Search for the cell housing the specified text and yield its [X, Y] center coordinate. 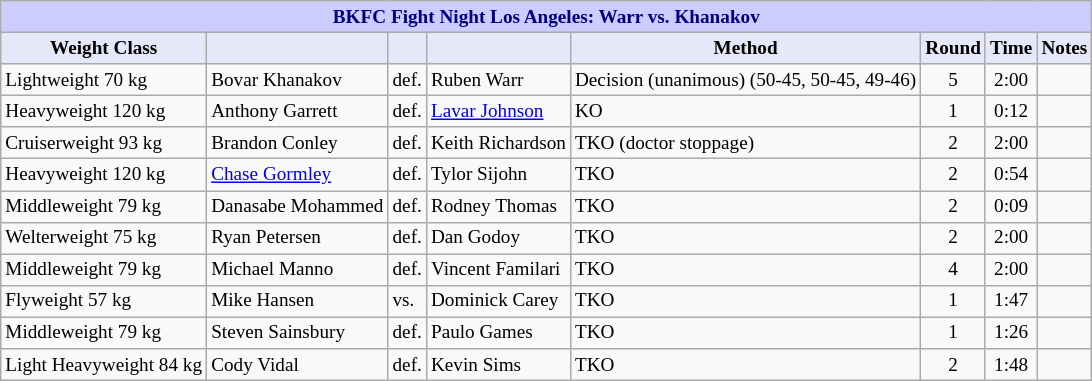
Ruben Warr [498, 80]
Paulo Games [498, 333]
TKO (doctor stoppage) [745, 143]
Anthony Garrett [298, 111]
Light Heavyweight 84 kg [104, 365]
Ryan Petersen [298, 238]
0:12 [1010, 111]
Lightweight 70 kg [104, 80]
Round [954, 48]
BKFC Fight Night Los Angeles: Warr vs. Khanakov [546, 17]
5 [954, 80]
Notes [1064, 48]
Lavar Johnson [498, 111]
Dominick Carey [498, 301]
Tylor Sijohn [498, 175]
Dan Godoy [498, 238]
Brandon Conley [298, 143]
1:26 [1010, 333]
Method [745, 48]
Michael Manno [298, 270]
Decision (unanimous) (50-45, 50-45, 49-46) [745, 80]
Danasabe Mohammed [298, 206]
Bovar Khanakov [298, 80]
0:09 [1010, 206]
Time [1010, 48]
4 [954, 270]
Rodney Thomas [498, 206]
Weight Class [104, 48]
Cruiserweight 93 kg [104, 143]
Welterweight 75 kg [104, 238]
1:47 [1010, 301]
Keith Richardson [498, 143]
KO [745, 111]
vs. [407, 301]
1:48 [1010, 365]
Flyweight 57 kg [104, 301]
Chase Gormley [298, 175]
Cody Vidal [298, 365]
Kevin Sims [498, 365]
0:54 [1010, 175]
Mike Hansen [298, 301]
Vincent Familari [498, 270]
Steven Sainsbury [298, 333]
